Output the [X, Y] coordinate of the center of the cell containing the given text.  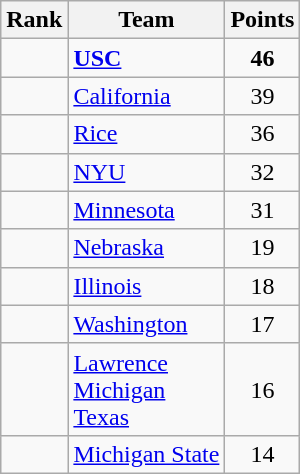
Rice [146, 134]
LawrenceMichiganTexas [146, 389]
Nebraska [146, 248]
14 [262, 454]
Points [262, 20]
USC [146, 58]
17 [262, 324]
Illinois [146, 286]
32 [262, 172]
18 [262, 286]
Washington [146, 324]
NYU [146, 172]
Rank [34, 20]
36 [262, 134]
46 [262, 58]
Team [146, 20]
Minnesota [146, 210]
19 [262, 248]
31 [262, 210]
Michigan State [146, 454]
California [146, 96]
16 [262, 389]
39 [262, 96]
